Output the [x, y] coordinate of the center of the cell containing the given text.  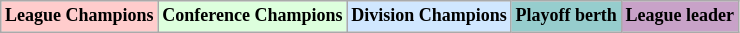
Conference Champions [252, 16]
Division Champions [429, 16]
League leader [680, 16]
League Champions [80, 16]
Playoff berth [566, 16]
